Extract the (X, Y) coordinate from the center of the cell holding the provided text.  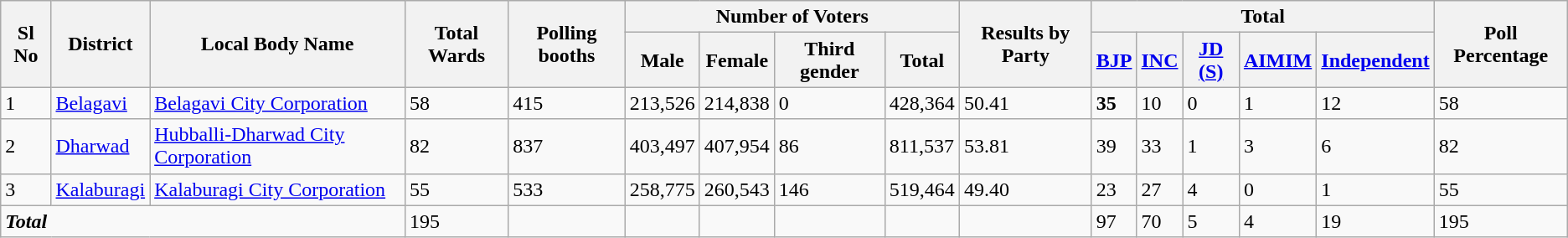
Poll Percentage (1501, 44)
AIMIM (1277, 60)
23 (1114, 189)
86 (829, 146)
35 (1114, 103)
213,526 (662, 103)
49.40 (1025, 189)
214,838 (737, 103)
428,364 (921, 103)
Independent (1375, 60)
19 (1375, 221)
Hubballi-Dharwad City Corporation (278, 146)
JD (S) (1211, 60)
Results by Party (1025, 44)
District (101, 44)
407,954 (737, 146)
519,464 (921, 189)
39 (1114, 146)
6 (1375, 146)
Belagavi City Corporation (278, 103)
Dharwad (101, 146)
50.41 (1025, 103)
258,775 (662, 189)
811,537 (921, 146)
Sl No (26, 44)
Third gender (829, 60)
415 (566, 103)
Total Wards (456, 44)
260,543 (737, 189)
Belagavi (101, 103)
2 (26, 146)
Male (662, 60)
Kalaburagi (101, 189)
Local Body Name (278, 44)
Female (737, 60)
53.81 (1025, 146)
INC (1159, 60)
70 (1159, 221)
12 (1375, 103)
Kalaburagi City Corporation (278, 189)
5 (1211, 221)
10 (1159, 103)
146 (829, 189)
97 (1114, 221)
403,497 (662, 146)
837 (566, 146)
Number of Voters (792, 17)
33 (1159, 146)
533 (566, 189)
Polling booths (566, 44)
27 (1159, 189)
BJP (1114, 60)
